Search for the cell housing the specified text and yield its [X, Y] center coordinate. 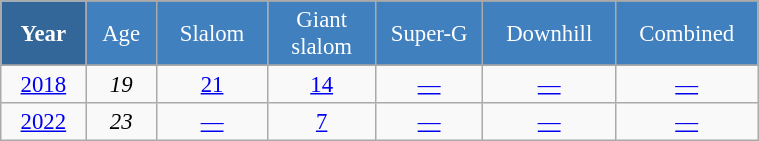
23 [121, 122]
Downhill [550, 34]
19 [121, 85]
14 [322, 85]
Age [121, 34]
Slalom [212, 34]
Super-G [428, 34]
Combined [687, 34]
21 [212, 85]
Giant slalom [322, 34]
Year [44, 34]
7 [322, 122]
2022 [44, 122]
2018 [44, 85]
